From the cell containing the given text, extract its center point as (X, Y) coordinate. 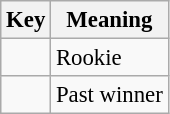
Past winner (110, 95)
Rookie (110, 58)
Meaning (110, 20)
Key (26, 20)
